Return [x, y] of the center of cell containing provided text 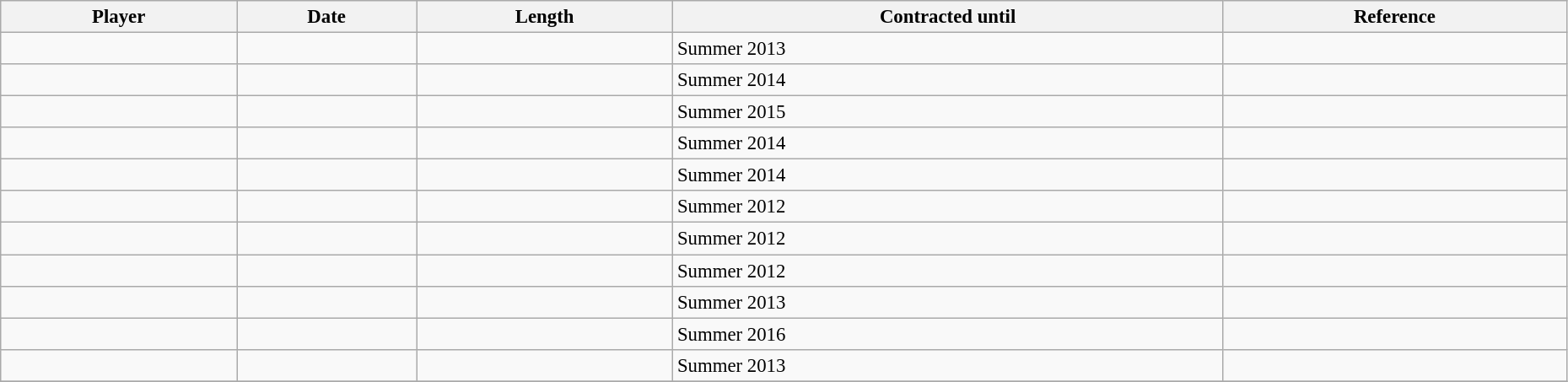
Summer 2016 [948, 334]
Player [119, 17]
Contracted until [948, 17]
Reference [1394, 17]
Summer 2015 [948, 112]
Date [327, 17]
Length [545, 17]
